Determine the (x, y) coordinate at the center of the cell enclosing the given text.  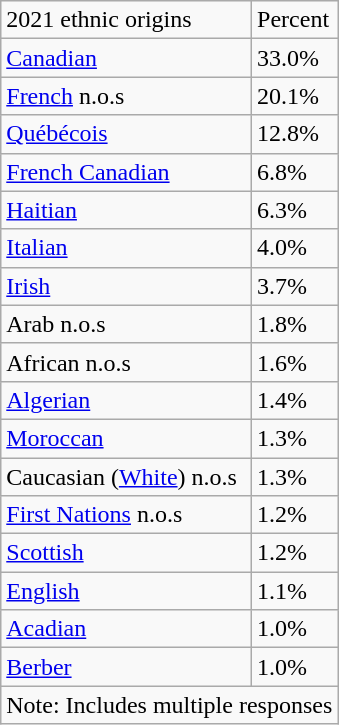
6.3% (295, 210)
First Nations n.o.s (126, 515)
Québécois (126, 134)
Berber (126, 667)
1.6% (295, 362)
3.7% (295, 286)
12.8% (295, 134)
English (126, 591)
French n.o.s (126, 96)
Algerian (126, 400)
Irish (126, 286)
Italian (126, 248)
Moroccan (126, 438)
2021 ethnic origins (126, 20)
Canadian (126, 58)
Caucasian (White) n.o.s (126, 477)
Acadian (126, 629)
Note: Includes multiple responses (170, 705)
20.1% (295, 96)
Arab n.o.s (126, 324)
African n.o.s (126, 362)
1.8% (295, 324)
Haitian (126, 210)
French Canadian (126, 172)
Percent (295, 20)
33.0% (295, 58)
Scottish (126, 553)
6.8% (295, 172)
1.4% (295, 400)
1.1% (295, 591)
4.0% (295, 248)
